Locate the cell with the specified text and output its (x, y) center coordinate. 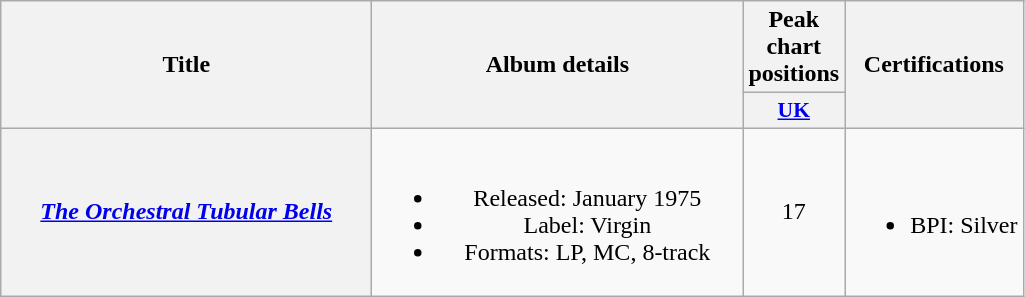
Peak chart positions (794, 47)
Certifications (934, 65)
Album details (558, 65)
17 (794, 212)
Title (186, 65)
UK (794, 111)
Released: January 1975Label: VirginFormats: LP, MC, 8-track (558, 212)
The Orchestral Tubular Bells (186, 212)
BPI: Silver (934, 212)
